Extract the (x, y) coordinate from the center of the cell holding the provided text.  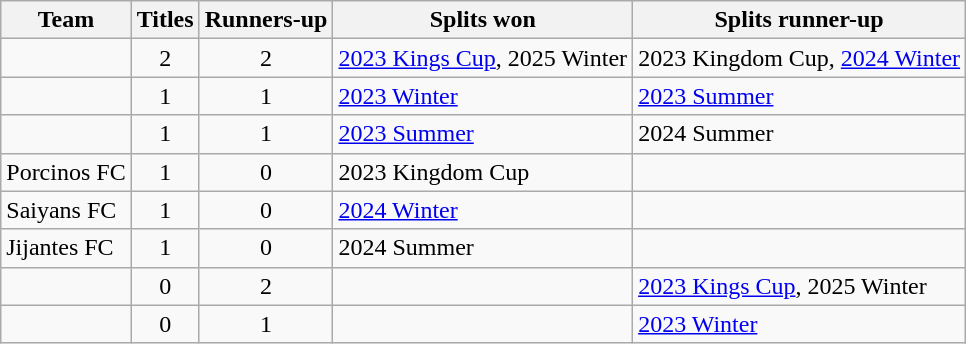
2024 Winter (483, 210)
Runners-up (266, 20)
Splits won (483, 20)
2023 Kingdom Cup, 2024 Winter (800, 58)
2023 Kingdom Cup (483, 172)
Splits runner-up (800, 20)
Jijantes FC (66, 248)
Porcinos FC (66, 172)
Saiyans FC (66, 210)
Titles (165, 20)
Team (66, 20)
